For the text-containing cell, return its midpoint in [X, Y] coordinate format. 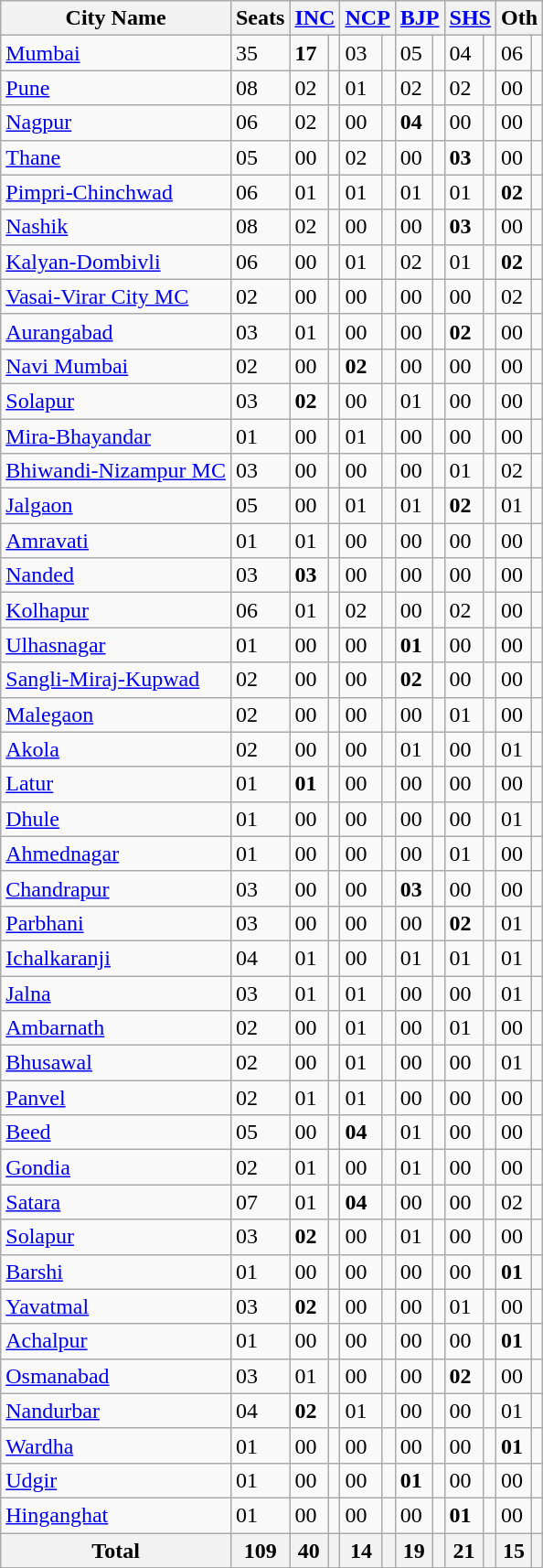
Hinganghat [116, 1515]
Bhiwandi-Nizampur MC [116, 471]
07 [260, 1202]
Osmanabad [116, 1376]
Navi Mumbai [116, 366]
Dhule [116, 819]
Ambarnath [116, 1028]
Yavatmal [116, 1306]
Mira-Bhayandar [116, 436]
Nandurbar [116, 1411]
Panvel [116, 1098]
Nashik [116, 227]
Satara [116, 1202]
Bhusawal [116, 1063]
Jalgaon [116, 506]
17 [309, 53]
Ulhasnagar [116, 645]
Barshi [116, 1272]
Gondia [116, 1167]
Wardha [116, 1445]
Vasai-Virar City MC [116, 296]
SHS [470, 18]
Pimpri-Chinchwad [116, 192]
19 [413, 1551]
Latur [116, 784]
Aurangabad [116, 331]
INC [314, 18]
Udgir [116, 1480]
Malegaon [116, 714]
Seats [260, 18]
Sangli-Miraj-Kupwad [116, 680]
Nanded [116, 575]
Ichalkaranji [116, 958]
Total [116, 1551]
109 [260, 1551]
Nagpur [116, 123]
Amravati [116, 541]
Achalpur [116, 1341]
Pune [116, 88]
21 [464, 1551]
14 [361, 1551]
BJP [420, 18]
40 [309, 1551]
Thane [116, 157]
Akola [116, 749]
Parbhani [116, 923]
City Name [116, 18]
15 [514, 1551]
Jalna [116, 993]
Mumbai [116, 53]
Chandrapur [116, 888]
Oth [519, 18]
Kalyan-Dombivli [116, 262]
NCP [367, 18]
Beed [116, 1133]
Ahmednagar [116, 854]
35 [260, 53]
Kolhapur [116, 610]
